Capture the cell that displays the provided text and extract its (x, y) central coordinate. 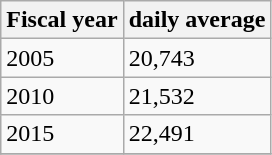
21,532 (197, 96)
20,743 (197, 58)
2010 (62, 96)
Fiscal year (62, 20)
daily average (197, 20)
2005 (62, 58)
2015 (62, 134)
22,491 (197, 134)
